Search for the cell housing the specified text and yield its (x, y) center coordinate. 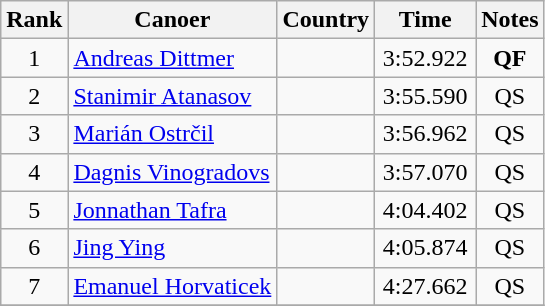
Stanimir Atanasov (172, 96)
QF (510, 58)
3:55.590 (426, 96)
Jing Ying (172, 248)
7 (34, 286)
5 (34, 210)
4:27.662 (426, 286)
Notes (510, 20)
4:04.402 (426, 210)
Emanuel Horvaticek (172, 286)
Dagnis Vinogradovs (172, 172)
3:56.962 (426, 134)
Country (326, 20)
2 (34, 96)
Rank (34, 20)
3 (34, 134)
Time (426, 20)
Jonnathan Tafra (172, 210)
3:57.070 (426, 172)
4:05.874 (426, 248)
Andreas Dittmer (172, 58)
Canoer (172, 20)
4 (34, 172)
6 (34, 248)
3:52.922 (426, 58)
Marián Ostrčil (172, 134)
1 (34, 58)
